Scan for the cell matching the given text and deliver its [X, Y] coordinate at center. 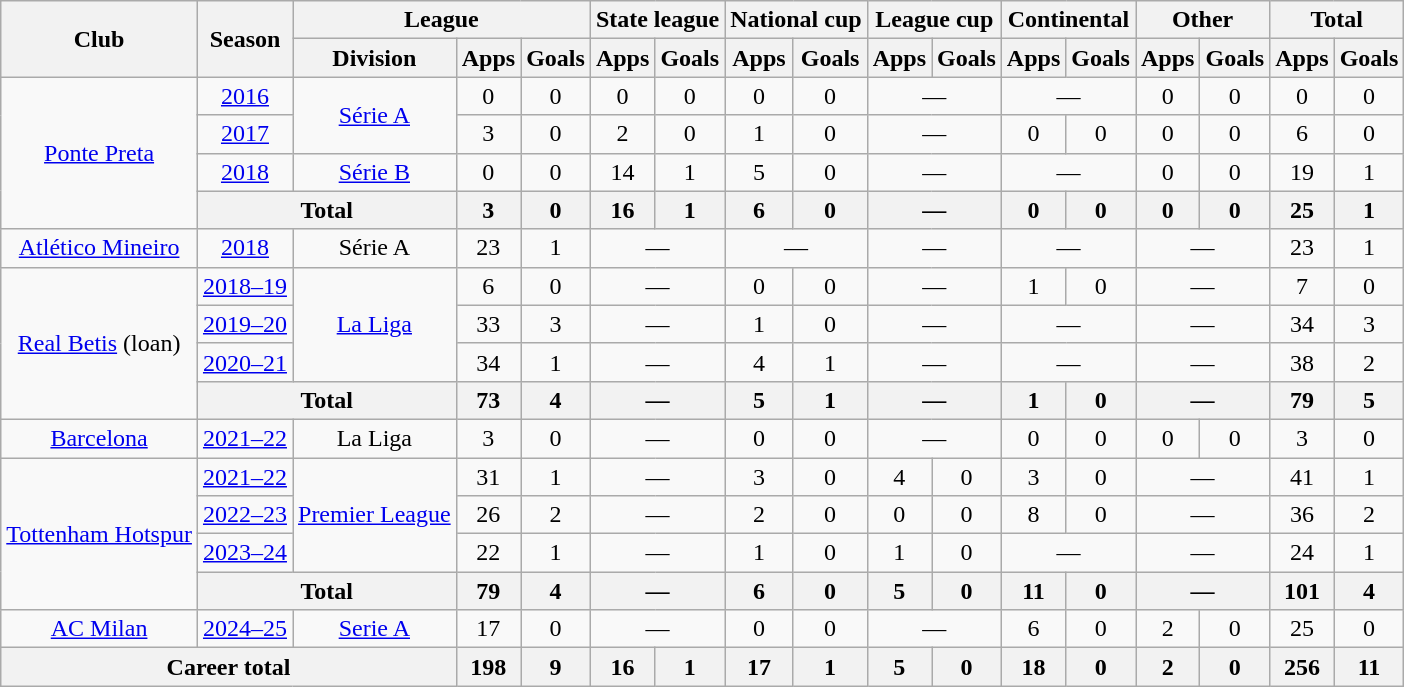
Season [244, 39]
League [441, 20]
2024–25 [244, 629]
Continental [1068, 20]
9 [556, 667]
198 [488, 667]
22 [488, 553]
18 [1033, 667]
7 [1302, 286]
State league [657, 20]
Barcelona [100, 438]
33 [488, 324]
AC Milan [100, 629]
2016 [244, 96]
League cup [934, 20]
14 [622, 172]
Ponte Preta [100, 153]
Tottenham Hotspur [100, 534]
Career total [228, 667]
Club [100, 39]
2017 [244, 134]
36 [1302, 515]
24 [1302, 553]
8 [1033, 515]
Atlético Mineiro [100, 248]
73 [488, 400]
Serie A [374, 629]
National cup [796, 20]
2019–20 [244, 324]
Série B [374, 172]
31 [488, 477]
26 [488, 515]
2022–23 [244, 515]
2020–21 [244, 362]
256 [1302, 667]
41 [1302, 477]
Division [374, 58]
Other [1203, 20]
38 [1302, 362]
Real Betis (loan) [100, 343]
19 [1302, 172]
2023–24 [244, 553]
Premier League [374, 515]
101 [1302, 591]
2018–19 [244, 286]
